From the cell containing the given text, extract its center point as (x, y) coordinate. 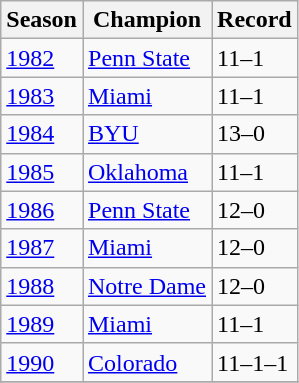
1982 (42, 58)
1987 (42, 248)
Record (255, 20)
Oklahoma (146, 172)
1984 (42, 134)
Champion (146, 20)
Notre Dame (146, 286)
1985 (42, 172)
Colorado (146, 362)
11–1–1 (255, 362)
1989 (42, 324)
13–0 (255, 134)
BYU (146, 134)
1988 (42, 286)
Season (42, 20)
1990 (42, 362)
1986 (42, 210)
1983 (42, 96)
